For the text-containing cell, return its midpoint in (X, Y) coordinate format. 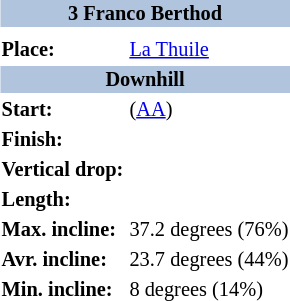
Vertical drop: (62, 170)
23.7 degrees (44%) (209, 260)
Length: (62, 200)
3 Franco Berthod (145, 14)
La Thuile (209, 50)
Avr. incline: (62, 260)
Finish: (62, 140)
(AA) (209, 110)
37.2 degrees (76%) (209, 230)
Max. incline: (62, 230)
Place: (62, 50)
Start: (62, 110)
Downhill (145, 80)
